Return [X, Y] of the center of cell containing provided text 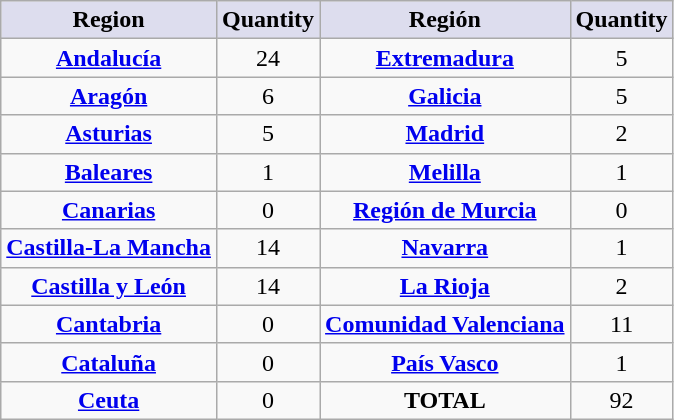
92 [622, 400]
Comunidad Valenciana [445, 324]
Baleares [109, 172]
Castilla y León [109, 286]
TOTAL [445, 400]
Galicia [445, 96]
Cataluña [109, 362]
24 [268, 58]
Aragón [109, 96]
11 [622, 324]
Madrid [445, 134]
Melilla [445, 172]
Andalucía [109, 58]
Region [109, 20]
Navarra [445, 248]
Castilla-La Mancha [109, 248]
Ceuta [109, 400]
6 [268, 96]
Canarias [109, 210]
Región de Murcia [445, 210]
Región [445, 20]
País Vasco [445, 362]
Extremadura [445, 58]
Asturias [109, 134]
Cantabria [109, 324]
La Rioja [445, 286]
